Return the (X, Y) coordinate for the center point of the cell that contains the specified text.  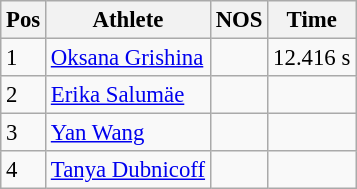
Time (312, 20)
2 (24, 95)
Yan Wang (128, 133)
Athlete (128, 20)
Erika Salumäe (128, 95)
12.416 s (312, 58)
4 (24, 170)
Oksana Grishina (128, 58)
Pos (24, 20)
NOS (238, 20)
Tanya Dubnicoff (128, 170)
3 (24, 133)
1 (24, 58)
